Search for the cell housing the specified text and yield its [X, Y] center coordinate. 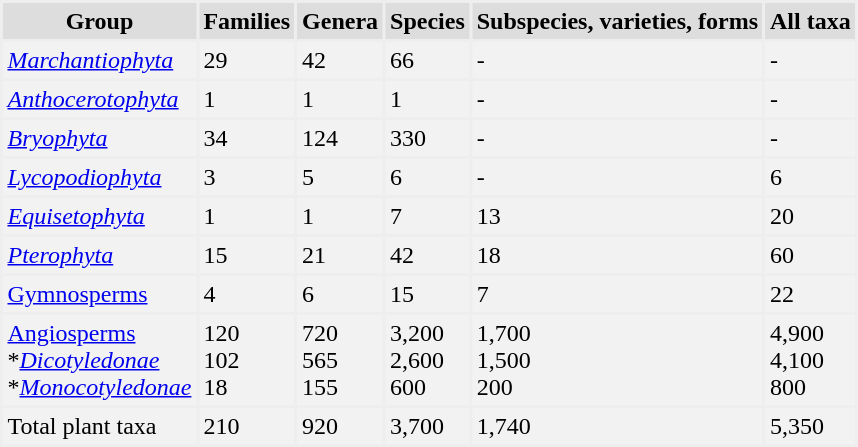
22 [811, 294]
Group [100, 21]
Genera [340, 21]
Angiosperms*Dicotyledonae*Monocotyledonae [100, 360]
Bryophyta [100, 138]
5 [340, 177]
Pterophyta [100, 255]
Lycopodiophyta [100, 177]
1,740 [617, 426]
330 [428, 138]
1,7001,500200 [617, 360]
Total plant taxa [100, 426]
4 [247, 294]
Equisetophyta [100, 216]
29 [247, 60]
Subspecies, varieties, forms [617, 21]
12010218 [247, 360]
3 [247, 177]
All taxa [811, 21]
34 [247, 138]
720565155 [340, 360]
Species [428, 21]
13 [617, 216]
920 [340, 426]
5,350 [811, 426]
21 [340, 255]
20 [811, 216]
4,9004,100800 [811, 360]
210 [247, 426]
3,2002,600600 [428, 360]
60 [811, 255]
Anthocerotophyta [100, 99]
18 [617, 255]
Gymnosperms [100, 294]
3,700 [428, 426]
66 [428, 60]
124 [340, 138]
Marchantiophyta [100, 60]
Families [247, 21]
